Scan for the cell matching the given text and deliver its [X, Y] coordinate at center. 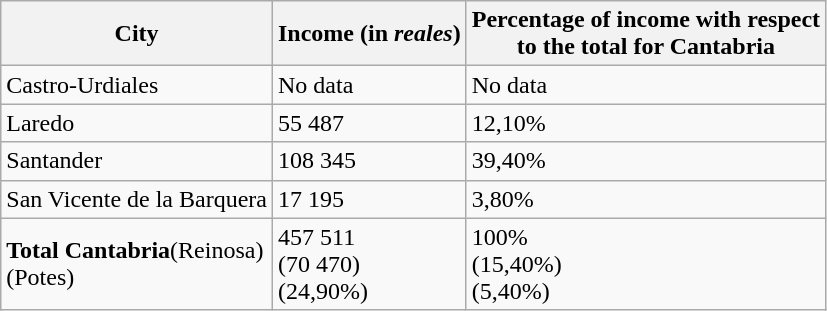
100%(15,40%)(5,40%) [646, 264]
Income (in reales) [369, 34]
55 487 [369, 123]
Percentage of income with respectto the total for Cantabria [646, 34]
Total Cantabria(Reinosa)(Potes) [137, 264]
City [137, 34]
Santander [137, 161]
39,40% [646, 161]
3,80% [646, 199]
17 195 [369, 199]
108 345 [369, 161]
San Vicente de la Barquera [137, 199]
457 511(70 470)(24,90%) [369, 264]
12,10% [646, 123]
Castro-Urdiales [137, 85]
Laredo [137, 123]
